Locate the cell with the specified text and output its (X, Y) center coordinate. 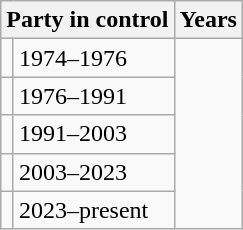
Years (208, 20)
2003–2023 (94, 172)
2023–present (94, 210)
1976–1991 (94, 96)
Party in control (88, 20)
1991–2003 (94, 134)
1974–1976 (94, 58)
